Identify which cell holds the provided text, then report its (x, y) central coordinate. 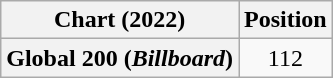
Global 200 (Billboard) (120, 58)
Chart (2022) (120, 20)
Position (285, 20)
112 (285, 58)
